Pinpoint the cell where the given text exists, returning its [x, y] midpoint coordinate. 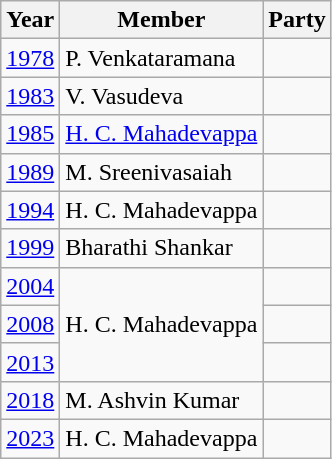
V. Vasudeva [162, 96]
1994 [30, 210]
Member [162, 20]
1999 [30, 248]
Year [30, 20]
2023 [30, 438]
M. Sreenivasaiah [162, 172]
1978 [30, 58]
P. Venkataramana [162, 58]
1989 [30, 172]
1985 [30, 134]
1983 [30, 96]
2004 [30, 286]
Party [297, 20]
2008 [30, 324]
2018 [30, 400]
Bharathi Shankar [162, 248]
2013 [30, 362]
M. Ashvin Kumar [162, 400]
